Return (x, y) of the center of cell containing provided text 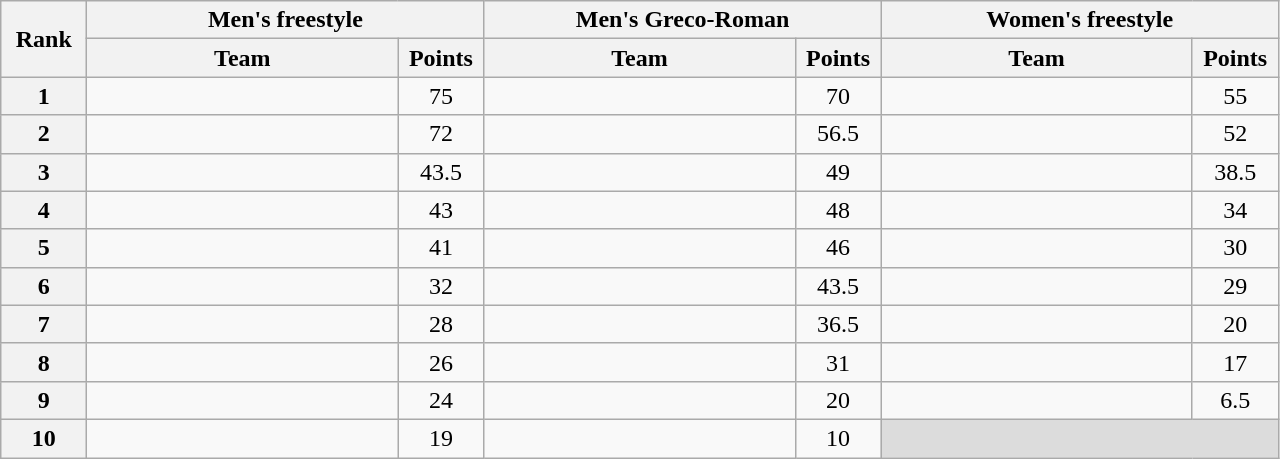
9 (44, 400)
72 (441, 134)
49 (838, 172)
32 (441, 286)
Men's Greco-Roman (682, 20)
6 (44, 286)
8 (44, 362)
75 (441, 96)
Men's freestyle (286, 20)
Rank (44, 39)
38.5 (1235, 172)
43 (441, 210)
31 (838, 362)
24 (441, 400)
56.5 (838, 134)
Women's freestyle (1080, 20)
46 (838, 248)
36.5 (838, 324)
70 (838, 96)
17 (1235, 362)
5 (44, 248)
2 (44, 134)
29 (1235, 286)
1 (44, 96)
30 (1235, 248)
3 (44, 172)
28 (441, 324)
48 (838, 210)
7 (44, 324)
55 (1235, 96)
4 (44, 210)
26 (441, 362)
41 (441, 248)
34 (1235, 210)
19 (441, 438)
6.5 (1235, 400)
52 (1235, 134)
